Return the [x, y] coordinate for the center point of the cell that contains the specified text.  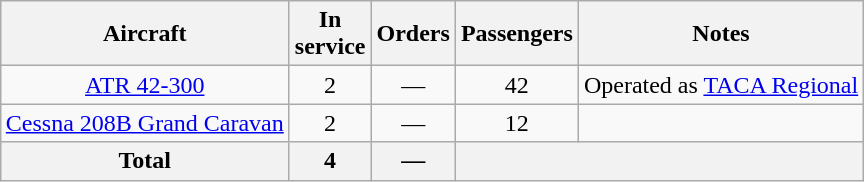
Aircraft [144, 34]
Orders [413, 34]
Cessna 208B Grand Caravan [144, 123]
Notes [720, 34]
ATR 42-300 [144, 85]
In service [330, 34]
42 [516, 85]
4 [330, 161]
Operated as TACA Regional [720, 85]
Total [144, 161]
12 [516, 123]
Passengers [516, 34]
